Scan for the cell matching the given text and deliver its [X, Y] coordinate at center. 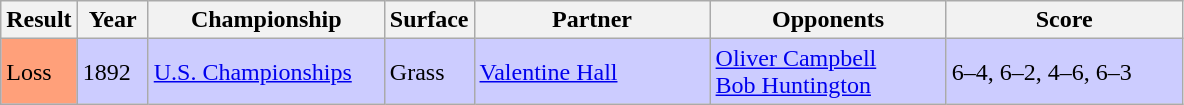
Surface [429, 20]
Grass [429, 72]
Year [112, 20]
1892 [112, 72]
Opponents [828, 20]
Loss [39, 72]
Partner [592, 20]
Valentine Hall [592, 72]
Oliver Campbell Bob Huntington [828, 72]
U.S. Championships [266, 72]
Result [39, 20]
Championship [266, 20]
Score [1064, 20]
6–4, 6–2, 4–6, 6–3 [1064, 72]
